Provide the (X, Y) coordinate of the cell's center where the given text is located.  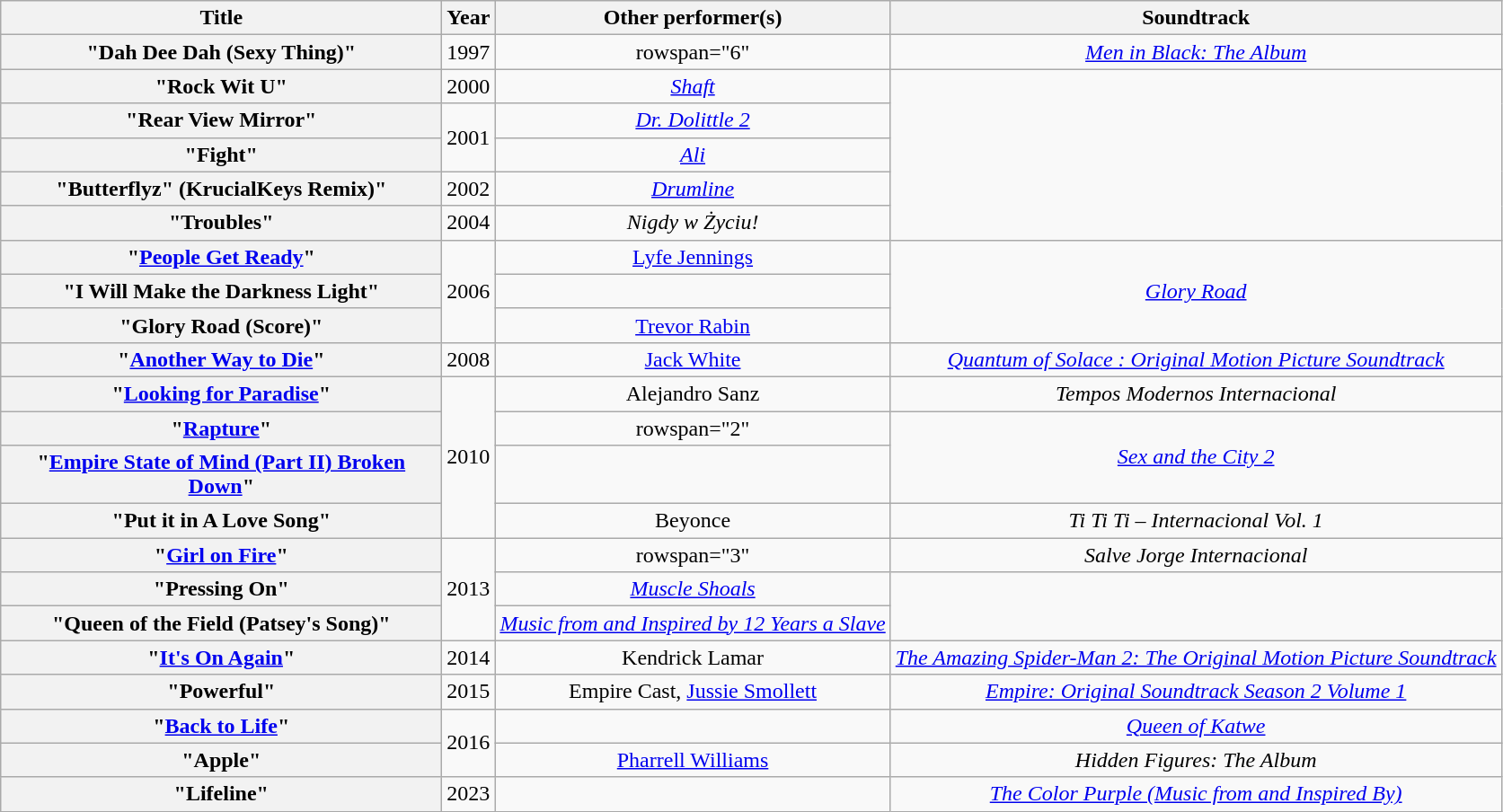
2008 (469, 359)
2015 (469, 692)
2000 (469, 86)
"Queen of the Field (Patsey's Song)" (221, 623)
"Looking for Paradise" (221, 393)
Hidden Figures: The Album (1196, 760)
Nigdy w Życiu! (693, 223)
"Empire State of Mind (Part II) Broken Down" (221, 474)
Soundtrack (1196, 18)
The Color Purple (Music from and Inspired By) (1196, 794)
"Another Way to Die" (221, 359)
The Amazing Spider-Man 2: The Original Motion Picture Soundtrack (1196, 658)
Glory Road (1196, 291)
2023 (469, 794)
Shaft (693, 86)
Salve Jorge Internacional (1196, 555)
Men in Black: The Album (1196, 52)
2001 (469, 137)
"Rapture" (221, 428)
2014 (469, 658)
Title (221, 18)
"Butterflyz" (KrucialKeys Remix)" (221, 189)
Queen of Katwe (1196, 726)
"I Will Make the Darkness Light" (221, 291)
"Glory Road (Score)" (221, 325)
"Pressing On" (221, 589)
"Put it in A Love Song" (221, 521)
"Girl on Fire" (221, 555)
"Dah Dee Dah (Sexy Thing)" (221, 52)
Other performer(s) (693, 18)
Muscle Shoals (693, 589)
Dr. Dolittle 2 (693, 120)
"It's On Again" (221, 658)
Sex and the City 2 (1196, 458)
"Apple" (221, 760)
Year (469, 18)
"Troubles" (221, 223)
Beyonce (693, 521)
rowspan="3" (693, 555)
Ali (693, 154)
Empire: Original Soundtrack Season 2 Volume 1 (1196, 692)
Tempos Modernos Internacional (1196, 393)
Kendrick Lamar (693, 658)
Alejandro Sanz (693, 393)
rowspan="2" (693, 428)
rowspan="6" (693, 52)
Trevor Rabin (693, 325)
Quantum of Solace : Original Motion Picture Soundtrack (1196, 359)
"Lifeline" (221, 794)
Music from and Inspired by 12 Years a Slave (693, 623)
2004 (469, 223)
1997 (469, 52)
Pharrell Williams (693, 760)
2010 (469, 456)
"Powerful" (221, 692)
2002 (469, 189)
"People Get Ready" (221, 257)
2006 (469, 291)
2013 (469, 589)
Ti Ti Ti – Internacional Vol. 1 (1196, 521)
2016 (469, 743)
Lyfe Jennings (693, 257)
Empire Cast, Jussie Smollett (693, 692)
Jack White (693, 359)
"Back to Life" (221, 726)
Drumline (693, 189)
"Rock Wit U" (221, 86)
"Fight" (221, 154)
"Rear View Mirror" (221, 120)
